Pinpoint the cell where the given text exists, returning its [x, y] midpoint coordinate. 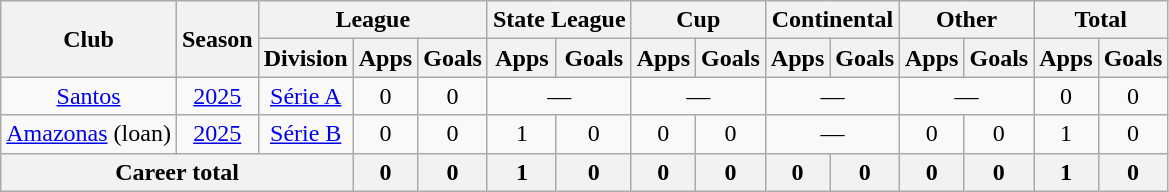
League [372, 20]
Other [967, 20]
Continental [832, 20]
Total [1101, 20]
Career total [177, 172]
State League [559, 20]
Santos [89, 96]
Division [306, 58]
Série B [306, 134]
Cup [698, 20]
Série A [306, 96]
Amazonas (loan) [89, 134]
Club [89, 39]
Season [217, 39]
